Locate the cell with the specified text and output its (x, y) center coordinate. 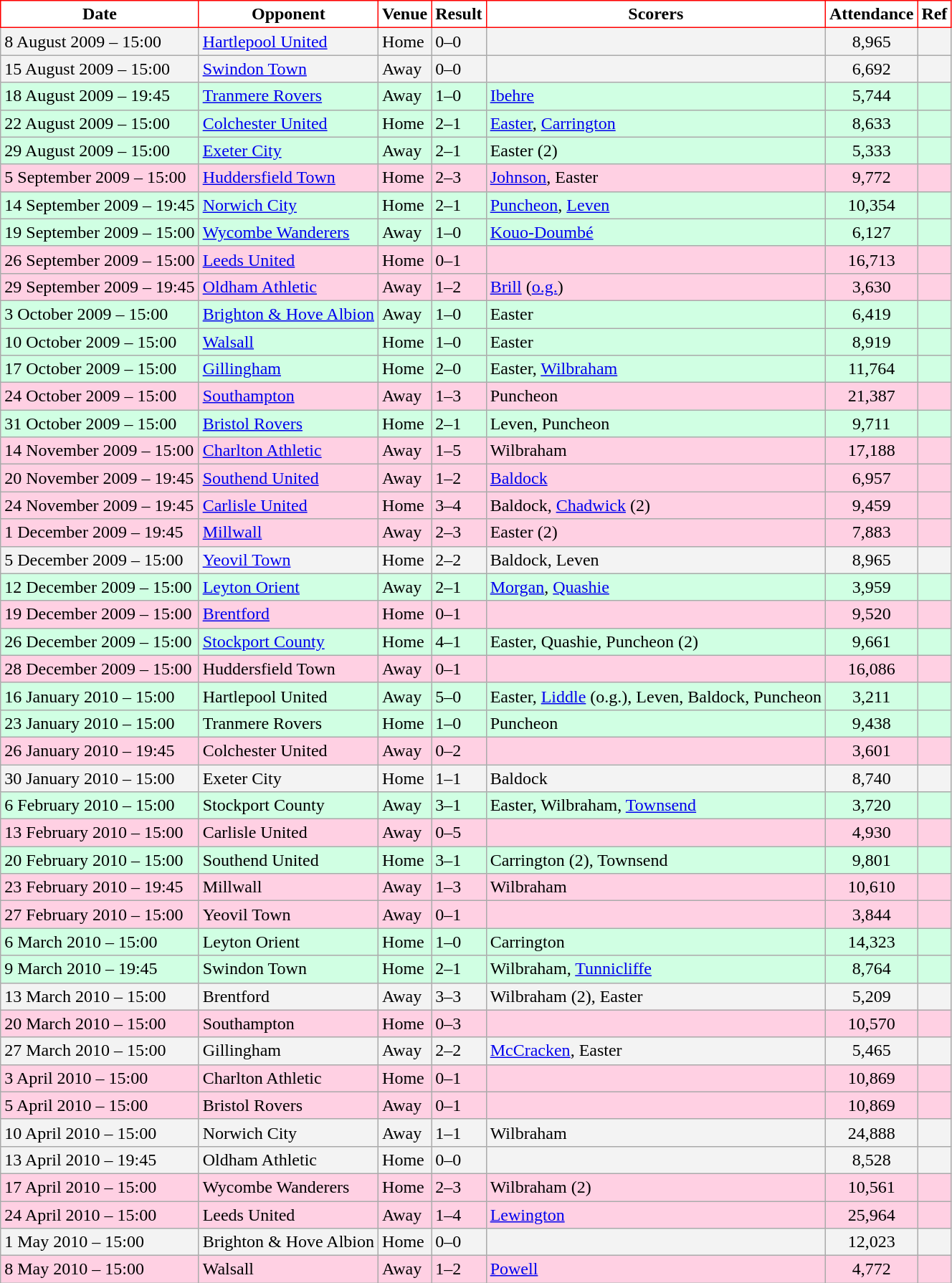
6,957 (871, 478)
Carrington (2), Townsend (655, 860)
11,764 (871, 369)
Kouo-Doumbé (655, 232)
22 August 2009 – 15:00 (100, 123)
3,720 (871, 806)
13 February 2010 – 15:00 (100, 833)
14 September 2009 – 19:45 (100, 205)
8,633 (871, 123)
Easter, Wilbraham, Townsend (655, 806)
6,692 (871, 69)
7,883 (871, 533)
5,209 (871, 996)
Puncheon, Leven (655, 205)
31 October 2009 – 15:00 (100, 424)
23 January 2010 – 15:00 (100, 723)
24 October 2009 – 15:00 (100, 396)
10,354 (871, 205)
0–2 (459, 750)
Opponent (288, 14)
24 November 2009 – 19:45 (100, 505)
Wilbraham, Tunnicliffe (655, 969)
Powell (655, 1269)
Lewington (655, 1215)
9,711 (871, 424)
Brill (o.g.) (655, 287)
Johnson, Easter (655, 178)
3,601 (871, 750)
3–3 (459, 996)
20 February 2010 – 15:00 (100, 860)
Carrington (655, 942)
9,801 (871, 860)
24,888 (871, 1132)
6,127 (871, 232)
5,744 (871, 96)
Baldock, Chadwick (2) (655, 505)
9 March 2010 – 19:45 (100, 969)
27 March 2010 – 15:00 (100, 1051)
Baldock, Leven (655, 560)
3 April 2010 – 15:00 (100, 1078)
15 August 2009 – 15:00 (100, 69)
Date (100, 14)
26 September 2009 – 15:00 (100, 259)
Ibehre (655, 96)
McCracken, Easter (655, 1051)
5,333 (871, 151)
5 December 2009 – 15:00 (100, 560)
10 October 2009 – 15:00 (100, 342)
Morgan, Quashie (655, 587)
1–5 (459, 451)
5–0 (459, 696)
20 November 2009 – 19:45 (100, 478)
28 December 2009 – 15:00 (100, 669)
Wilbraham (2), Easter (655, 996)
24 April 2010 – 15:00 (100, 1215)
16 January 2010 – 15:00 (100, 696)
6 March 2010 – 15:00 (100, 942)
Result (459, 14)
23 February 2010 – 19:45 (100, 887)
Easter, Quashie, Puncheon (2) (655, 641)
10,570 (871, 1024)
9,520 (871, 614)
5,465 (871, 1051)
9,661 (871, 641)
12,023 (871, 1242)
10,561 (871, 1187)
Scorers (655, 14)
1 December 2009 – 19:45 (100, 533)
9,459 (871, 505)
19 September 2009 – 15:00 (100, 232)
17 April 2010 – 15:00 (100, 1187)
Leven, Puncheon (655, 424)
4,772 (871, 1269)
5 April 2010 – 15:00 (100, 1105)
3,959 (871, 587)
2–0 (459, 369)
0–5 (459, 833)
Easter, Carrington (655, 123)
4–1 (459, 641)
25,964 (871, 1215)
10 April 2010 – 15:00 (100, 1132)
12 December 2009 – 15:00 (100, 587)
21,387 (871, 396)
5 September 2009 – 15:00 (100, 178)
26 January 2010 – 19:45 (100, 750)
Venue (405, 14)
9,772 (871, 178)
8,764 (871, 969)
29 August 2009 – 15:00 (100, 151)
3 October 2009 – 15:00 (100, 314)
3–4 (459, 505)
17 October 2009 – 15:00 (100, 369)
19 December 2009 – 15:00 (100, 614)
6,419 (871, 314)
3,844 (871, 915)
29 September 2009 – 19:45 (100, 287)
26 December 2009 – 15:00 (100, 641)
4,930 (871, 833)
13 March 2010 – 15:00 (100, 996)
1 May 2010 – 15:00 (100, 1242)
10,610 (871, 887)
6 February 2010 – 15:00 (100, 806)
0–3 (459, 1024)
Ref (935, 14)
Wilbraham (2) (655, 1187)
8 May 2010 – 15:00 (100, 1269)
17,188 (871, 451)
1–4 (459, 1215)
Attendance (871, 14)
16,713 (871, 259)
14 November 2009 – 15:00 (100, 451)
30 January 2010 – 15:00 (100, 778)
27 February 2010 – 15:00 (100, 915)
Easter, Wilbraham (655, 369)
9,438 (871, 723)
8,919 (871, 342)
16,086 (871, 669)
20 March 2010 – 15:00 (100, 1024)
3,211 (871, 696)
14,323 (871, 942)
Easter, Liddle (o.g.), Leven, Baldock, Puncheon (655, 696)
3,630 (871, 287)
8,528 (871, 1160)
18 August 2009 – 19:45 (100, 96)
8,740 (871, 778)
8 August 2009 – 15:00 (100, 42)
13 April 2010 – 19:45 (100, 1160)
